Search for the cell housing the specified text and yield its [X, Y] center coordinate. 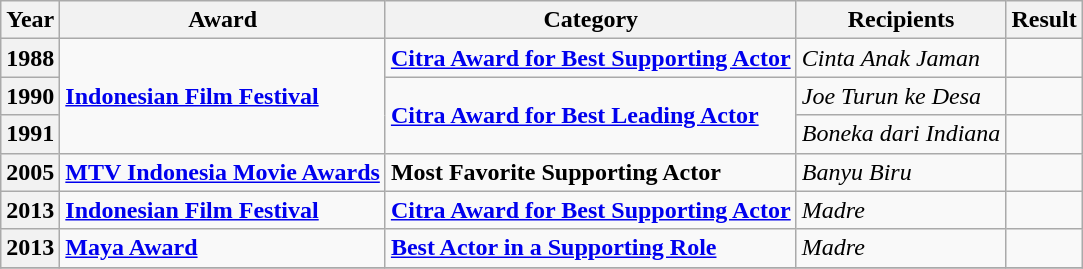
1988 [30, 58]
2005 [30, 172]
Most Favorite Supporting Actor [590, 172]
Maya Award [223, 248]
Category [590, 20]
Best Actor in a Supporting Role [590, 248]
Result [1044, 20]
MTV Indonesia Movie Awards [223, 172]
Banyu Biru [901, 172]
1990 [30, 96]
Joe Turun ke Desa [901, 96]
Year [30, 20]
Recipients [901, 20]
Cinta Anak Jaman [901, 58]
Award [223, 20]
Citra Award for Best Leading Actor [590, 115]
1991 [30, 134]
Boneka dari Indiana [901, 134]
